Search for the cell housing the specified text and yield its (x, y) center coordinate. 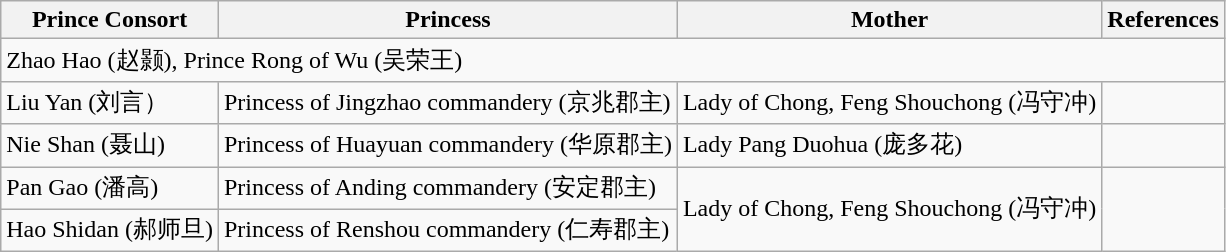
Nie Shan (聂山) (110, 146)
Princess of Anding commandery (安定郡主) (448, 188)
Zhao Hao (赵颢), Prince Rong of Wu (吴荣王) (613, 60)
Princess of Renshou commandery (仁寿郡主) (448, 230)
Princess (448, 20)
Pan Gao (潘高) (110, 188)
Princess of Jingzhao commandery (京兆郡主) (448, 102)
References (1164, 20)
Lady Pang Duohua (庞多花) (889, 146)
Liu Yan (刘言） (110, 102)
Prince Consort (110, 20)
Princess of Huayuan commandery (华原郡主) (448, 146)
Mother (889, 20)
Hao Shidan (郝师旦) (110, 230)
